Find where the given text appears and provide that cell's center as [x, y] coordinate. 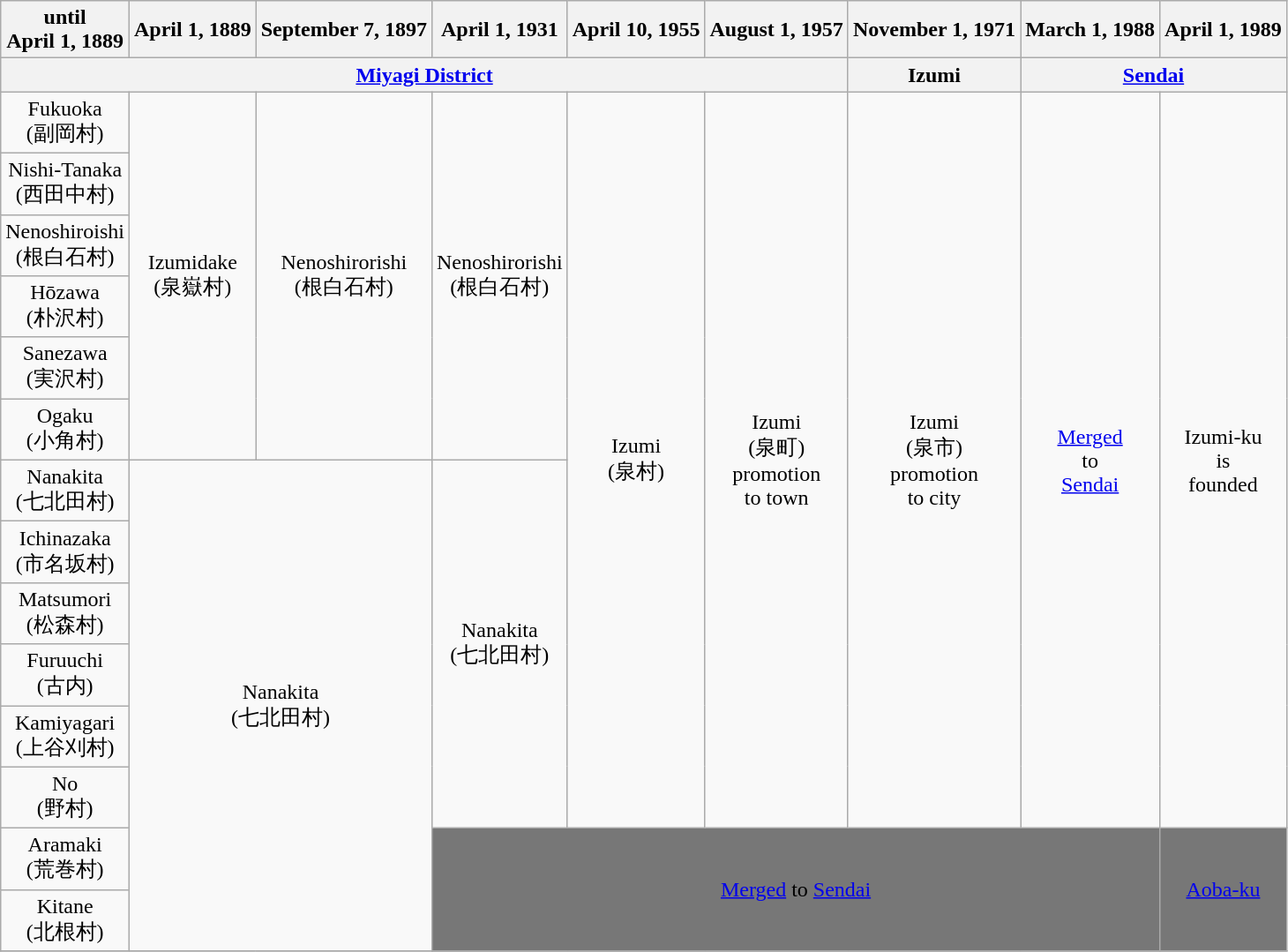
untilApril 1, 1889 [65, 30]
Sanezawa(実沢村) [65, 368]
Matsumori(松森村) [65, 613]
August 1, 1957 [776, 30]
Miyagi District [425, 75]
Ichinazaka(市名坂村) [65, 552]
Ogaku(小角村) [65, 430]
April 10, 1955 [636, 30]
March 1, 1988 [1090, 30]
Fukuoka(副岡村) [65, 123]
Merged to Sendai [796, 889]
April 1, 1931 [499, 30]
April 1, 1989 [1224, 30]
MergedtoSendai [1090, 461]
Aramaki(荒巻村) [65, 859]
November 1, 1971 [933, 30]
Nishi-Tanaka(西田中村) [65, 184]
Izumi-kuisfounded [1224, 461]
Nenoshiroishi(根白石村) [65, 245]
Izumidake(泉嶽村) [192, 275]
Hōzawa(朴沢村) [65, 307]
Sendai [1154, 75]
Furuuchi(古内) [65, 675]
No(野村) [65, 798]
Izumi [933, 75]
Izumi(泉市)promotionto city [933, 461]
Izumi(泉町)promotionto town [776, 461]
Kitane(北根村) [65, 920]
Aoba-ku [1224, 889]
Izumi(泉村) [636, 461]
Kamiyagari(上谷刈村) [65, 737]
April 1, 1889 [192, 30]
September 7, 1897 [344, 30]
